Identify which cell holds the provided text, then report its (x, y) central coordinate. 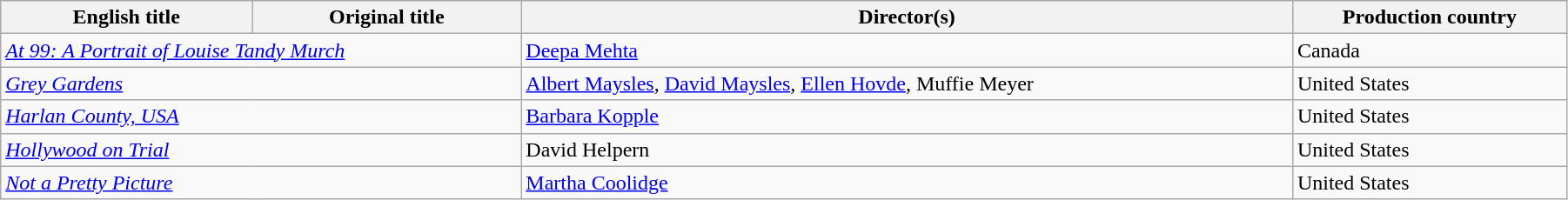
Production country (1429, 17)
Deepa Mehta (907, 50)
Original title (386, 17)
Canada (1429, 50)
Barbara Kopple (907, 117)
Not a Pretty Picture (261, 183)
Director(s) (907, 17)
English title (127, 17)
Albert Maysles, David Maysles, Ellen Hovde, Muffie Meyer (907, 83)
Martha Coolidge (907, 183)
David Helpern (907, 150)
At 99: A Portrait of Louise Tandy Murch (261, 50)
Grey Gardens (261, 83)
Hollywood on Trial (261, 150)
Harlan County, USA (261, 117)
